From the cell containing the given text, extract its center point as (x, y) coordinate. 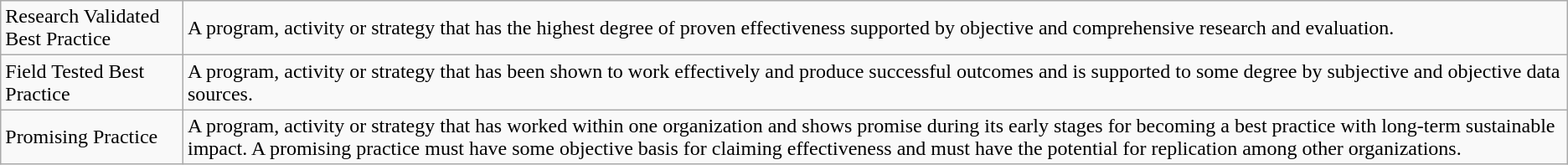
Field Tested Best Practice (92, 82)
A program, activity or strategy that has the highest degree of proven effectiveness supported by objective and comprehensive research and evaluation. (874, 28)
Research Validated Best Practice (92, 28)
Promising Practice (92, 137)
